For the text-containing cell, return its midpoint in [x, y] coordinate format. 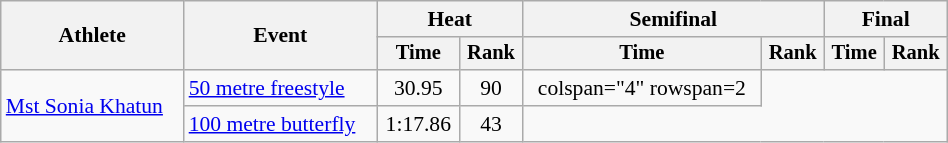
Final [886, 19]
Event [280, 36]
50 metre freestyle [280, 88]
colspan="4" rowspan=2 [642, 88]
1:17.86 [418, 124]
Semifinal [674, 19]
Mst Sonia Khatun [92, 106]
Athlete [92, 36]
100 metre butterfly [280, 124]
90 [492, 88]
43 [492, 124]
Heat [450, 19]
30.95 [418, 88]
